Capture the cell that displays the provided text and extract its (x, y) central coordinate. 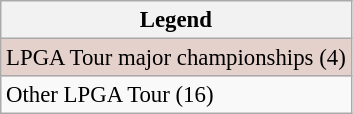
Other LPGA Tour (16) (176, 95)
LPGA Tour major championships (4) (176, 58)
Legend (176, 20)
